Extract the (X, Y) coordinate from the center of the cell holding the provided text.  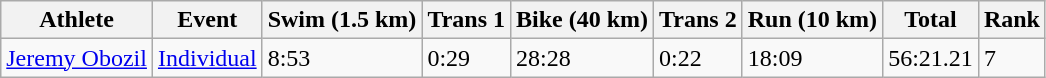
Athlete (77, 20)
Rank (1012, 20)
Trans 2 (698, 20)
8:53 (342, 58)
Swim (1.5 km) (342, 20)
Trans 1 (466, 20)
7 (1012, 58)
Total (931, 20)
Individual (207, 58)
28:28 (582, 58)
56:21.21 (931, 58)
18:09 (812, 58)
0:22 (698, 58)
Event (207, 20)
Jeremy Obozil (77, 58)
Run (10 km) (812, 20)
Bike (40 km) (582, 20)
0:29 (466, 58)
